Search for the cell housing the specified text and yield its [x, y] center coordinate. 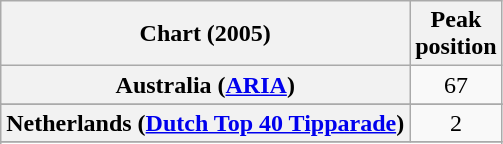
Chart (2005) [206, 34]
Netherlands (Dutch Top 40 Tipparade) [206, 123]
Australia (ARIA) [206, 85]
2 [456, 123]
Peakposition [456, 34]
67 [456, 85]
